Determine the [x, y] coordinate at the center of the cell enclosing the given text.  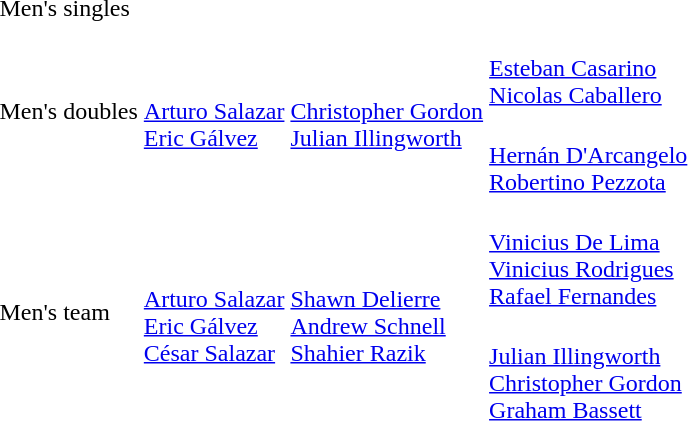
Christopher GordonJulian Illingworth [387, 112]
Arturo SalazarEric Gálvez [214, 112]
